Determine the (x, y) coordinate at the center of the cell enclosing the given text.  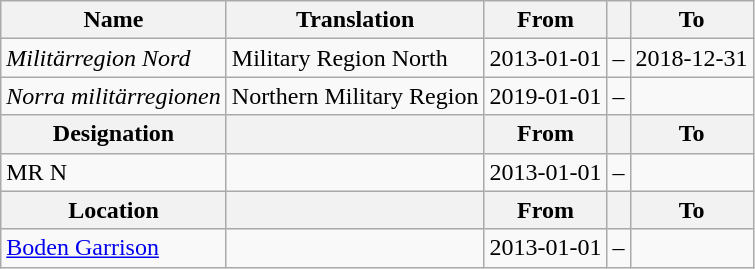
MR N (114, 172)
Designation (114, 134)
Military Region North (355, 58)
Northern Military Region (355, 96)
Militärregion Nord (114, 58)
Location (114, 210)
Translation (355, 20)
Name (114, 20)
Boden Garrison (114, 248)
2019-01-01 (546, 96)
2018-12-31 (692, 58)
Norra militärregionen (114, 96)
